Pinpoint the cell where the given text exists, returning its [x, y] midpoint coordinate. 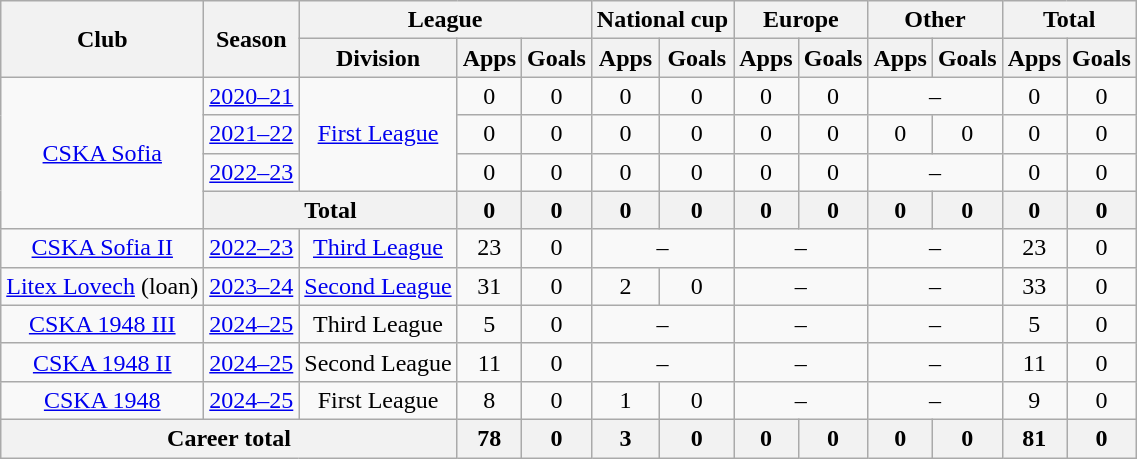
Litex Lovech (loan) [102, 286]
33 [1034, 286]
Career total [229, 438]
CSKA Sofia [102, 153]
2023–24 [252, 286]
1 [625, 400]
Other [935, 20]
CSKA 1948 II [102, 362]
CSKA Sofia II [102, 248]
3 [625, 438]
Season [252, 39]
CSKA 1948 III [102, 324]
Europe [801, 20]
8 [489, 400]
Club [102, 39]
2 [625, 286]
9 [1034, 400]
78 [489, 438]
2020–21 [252, 96]
National cup [662, 20]
81 [1034, 438]
2021–22 [252, 134]
Division [378, 58]
CSKA 1948 [102, 400]
League [446, 20]
31 [489, 286]
